Detect which cell encompasses the target text, then output its (X, Y) center coordinate. 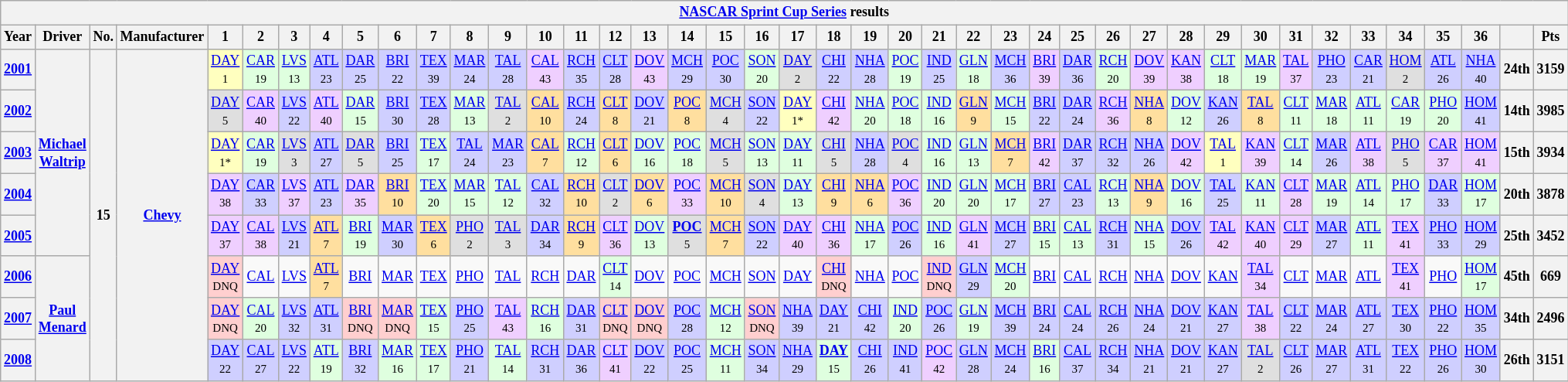
DAY40 (798, 236)
DOV26 (1186, 236)
RCH12 (581, 152)
BRI32 (360, 360)
DOV43 (650, 70)
10 (545, 37)
LVS32 (294, 319)
POC30 (725, 70)
NHA29 (798, 360)
CHI22 (833, 70)
TAL28 (508, 70)
Paul Menard (62, 319)
CLT (1296, 277)
KAN39 (1261, 152)
GLN41 (974, 236)
9 (508, 37)
PHO5 (1406, 152)
SON (762, 277)
35 (1443, 37)
3934 (1551, 152)
RCH26 (1113, 319)
MAR23 (508, 152)
TAL12 (508, 194)
CAR21 (1369, 70)
POC25 (687, 360)
29 (1223, 37)
RCH35 (581, 70)
MARDNQ (398, 319)
3878 (1551, 194)
LVS3 (294, 152)
Chevy (162, 215)
NHA9 (1149, 194)
MAR13 (470, 111)
GLN20 (974, 194)
7 (433, 37)
PHO21 (470, 360)
SON4 (762, 194)
28 (1186, 37)
Michael Waltrip (62, 152)
BRI24 (1044, 319)
CAR37 (1443, 152)
CLT22 (1296, 319)
MCH4 (725, 111)
GLN9 (974, 111)
DAY (798, 277)
MAR26 (1332, 152)
DOV12 (1186, 111)
21 (939, 37)
12 (615, 37)
LVS (294, 277)
MCH39 (1010, 319)
DAR (581, 277)
20 (905, 37)
8 (470, 37)
GLN18 (974, 70)
RCH13 (1113, 194)
Pts (1551, 37)
2496 (1551, 319)
TAL34 (1261, 277)
32 (1332, 37)
MCH29 (687, 70)
NHA40 (1481, 70)
TAL42 (1223, 236)
DOV6 (650, 194)
DOV39 (1149, 70)
CAL27 (261, 360)
BRI15 (1044, 236)
SON20 (762, 70)
INDDNQ (939, 277)
HOM2 (1406, 70)
DAR15 (360, 111)
NHA6 (870, 194)
TAL1 (1223, 152)
CHI26 (870, 360)
MAR16 (398, 360)
MCH15 (1010, 111)
27 (1149, 37)
TAL43 (508, 319)
RCH10 (581, 194)
CHI5 (833, 152)
BRI25 (398, 152)
POC4 (905, 152)
ATL19 (326, 360)
CHI9 (833, 194)
TEX15 (433, 319)
NHA8 (1149, 111)
DAY15 (833, 360)
MCH20 (1010, 277)
No. (104, 37)
CAL32 (545, 194)
CAL10 (545, 111)
NASCAR Sprint Cup Series results (785, 12)
POC5 (687, 236)
LVS21 (294, 236)
TAL8 (1261, 111)
POC33 (687, 194)
LVS13 (294, 70)
DAR5 (360, 152)
24 (1044, 37)
36 (1481, 37)
DAR37 (1078, 152)
MCH5 (725, 152)
KAN11 (1261, 194)
HOM29 (1481, 236)
CAL13 (1078, 236)
14th (1517, 111)
MCH10 (725, 194)
26th (1517, 360)
IND41 (905, 360)
15th (1517, 152)
25 (1078, 37)
CLT18 (1223, 70)
TAL25 (1223, 194)
CLT36 (615, 236)
KAN40 (1261, 236)
16 (762, 37)
PHO17 (1406, 194)
DAR25 (360, 70)
SONDNQ (762, 319)
Year (19, 37)
IND25 (939, 70)
RCH16 (545, 319)
14 (687, 37)
19 (870, 37)
MAR18 (1332, 111)
TEX6 (433, 236)
30 (1261, 37)
PHO2 (470, 236)
CAL20 (261, 319)
DAY21 (833, 319)
20th (1517, 194)
PHO23 (1332, 70)
NHA26 (1149, 152)
TEX22 (1406, 360)
MCH (725, 277)
PHO22 (1443, 319)
13 (650, 37)
26 (1113, 37)
CLT26 (1296, 360)
GLN13 (974, 152)
MCH36 (1010, 70)
DAY5 (226, 111)
DOVDNQ (650, 319)
NHA39 (798, 319)
3 (294, 37)
DAR24 (1078, 111)
TEX28 (433, 111)
DAY38 (226, 194)
NHA21 (1149, 360)
45th (1517, 277)
3151 (1551, 360)
DAY11 (798, 152)
DOV13 (650, 236)
BRI30 (398, 111)
BRI42 (1044, 152)
2004 (19, 194)
CAL43 (545, 70)
RCH34 (1113, 360)
PHO26 (1443, 360)
MCH24 (1010, 360)
BRI10 (398, 194)
CHIDNQ (833, 277)
BRI39 (1044, 70)
3985 (1551, 111)
ATL14 (1369, 194)
CAR40 (261, 111)
2002 (19, 111)
CAL24 (1078, 319)
DAY13 (798, 194)
4 (326, 37)
ATL (1369, 277)
CAL23 (1078, 194)
CLT8 (615, 111)
TEX30 (1406, 319)
24th (1517, 70)
TEX39 (433, 70)
NHA24 (1149, 319)
PHO33 (1443, 236)
33 (1369, 37)
NHA17 (870, 236)
ATL38 (1369, 152)
DAR33 (1443, 194)
3159 (1551, 70)
NHA20 (870, 111)
DAR34 (545, 236)
CLT41 (615, 360)
34th (1517, 319)
GLN19 (974, 319)
DAY1 (226, 70)
6 (398, 37)
TAL14 (508, 360)
BRI16 (1044, 360)
MCH17 (1010, 194)
KAN38 (1186, 70)
POC36 (905, 194)
1 (226, 37)
RCH9 (581, 236)
RCH36 (1113, 111)
CLT2 (615, 194)
SON13 (762, 152)
25th (1517, 236)
NHA15 (1149, 236)
KAN26 (1223, 111)
2 (261, 37)
LVS37 (294, 194)
2007 (19, 319)
31 (1296, 37)
CLT29 (1296, 236)
Manufacturer (162, 37)
GLN29 (974, 277)
BRI27 (1044, 194)
RCH20 (1113, 70)
POC28 (687, 319)
5 (360, 37)
18 (833, 37)
DOV42 (1186, 152)
2003 (19, 152)
SON34 (762, 360)
Driver (62, 37)
MAR30 (398, 236)
TAL38 (1261, 319)
23 (1010, 37)
POC8 (687, 111)
MCH12 (725, 319)
TEX (433, 277)
CHI36 (833, 236)
TEX20 (433, 194)
MCH27 (1010, 236)
DAY37 (226, 236)
POC42 (939, 360)
DAY22 (226, 360)
RCH24 (581, 111)
RCH32 (1113, 152)
CAL7 (545, 152)
GLN28 (974, 360)
TAL (508, 277)
CLT6 (615, 152)
DAR31 (581, 319)
BRIDNQ (360, 319)
PHO20 (1443, 111)
DOV22 (650, 360)
TAL24 (470, 152)
BRI19 (360, 236)
PHO25 (470, 319)
DAY2 (798, 70)
MAR15 (470, 194)
ATL26 (1443, 70)
POC19 (905, 70)
TAL3 (508, 236)
11 (581, 37)
ATL40 (326, 111)
KAN (1223, 277)
CAR33 (261, 194)
CAL38 (261, 236)
2008 (19, 360)
HOM30 (1481, 360)
CAL37 (1078, 360)
669 (1551, 277)
TAL37 (1296, 70)
2001 (19, 70)
HOM35 (1481, 319)
2005 (19, 236)
22 (974, 37)
CLTDNQ (615, 319)
34 (1406, 37)
2006 (19, 277)
DAR35 (360, 194)
3452 (1551, 236)
17 (798, 37)
CLT11 (1296, 111)
MCH11 (725, 360)
